Identify which cell holds the provided text, then report its [X, Y] central coordinate. 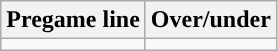
Over/under [210, 20]
Pregame line [74, 20]
